Find where the given text appears and provide that cell's center as (x, y) coordinate. 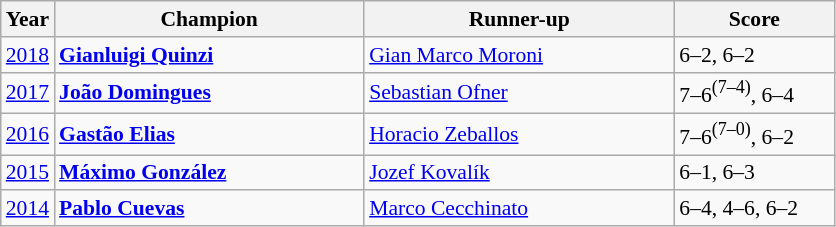
2017 (28, 92)
Marco Cecchinato (519, 209)
6–1, 6–3 (754, 173)
6–2, 6–2 (754, 55)
Runner-up (519, 19)
Máximo González (209, 173)
Champion (209, 19)
Score (754, 19)
7–6(7–0), 6–2 (754, 134)
João Domingues (209, 92)
2016 (28, 134)
Year (28, 19)
2015 (28, 173)
7–6(7–4), 6–4 (754, 92)
Pablo Cuevas (209, 209)
Gian Marco Moroni (519, 55)
Sebastian Ofner (519, 92)
Gianluigi Quinzi (209, 55)
6–4, 4–6, 6–2 (754, 209)
Gastão Elias (209, 134)
Jozef Kovalík (519, 173)
Horacio Zeballos (519, 134)
2014 (28, 209)
2018 (28, 55)
